Capture the cell that displays the provided text and extract its [x, y] central coordinate. 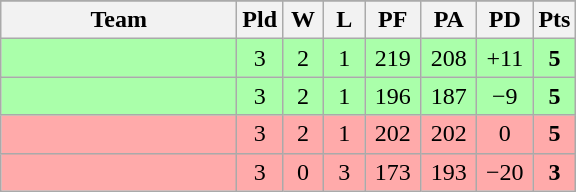
W [304, 20]
Pld [260, 20]
187 [449, 96]
PA [449, 20]
219 [393, 58]
PD [505, 20]
−20 [505, 172]
L [344, 20]
Team [119, 20]
193 [449, 172]
PF [393, 20]
−9 [505, 96]
173 [393, 172]
+11 [505, 58]
208 [449, 58]
Pts [554, 20]
196 [393, 96]
